Find where the given text appears and provide that cell's center as [x, y] coordinate. 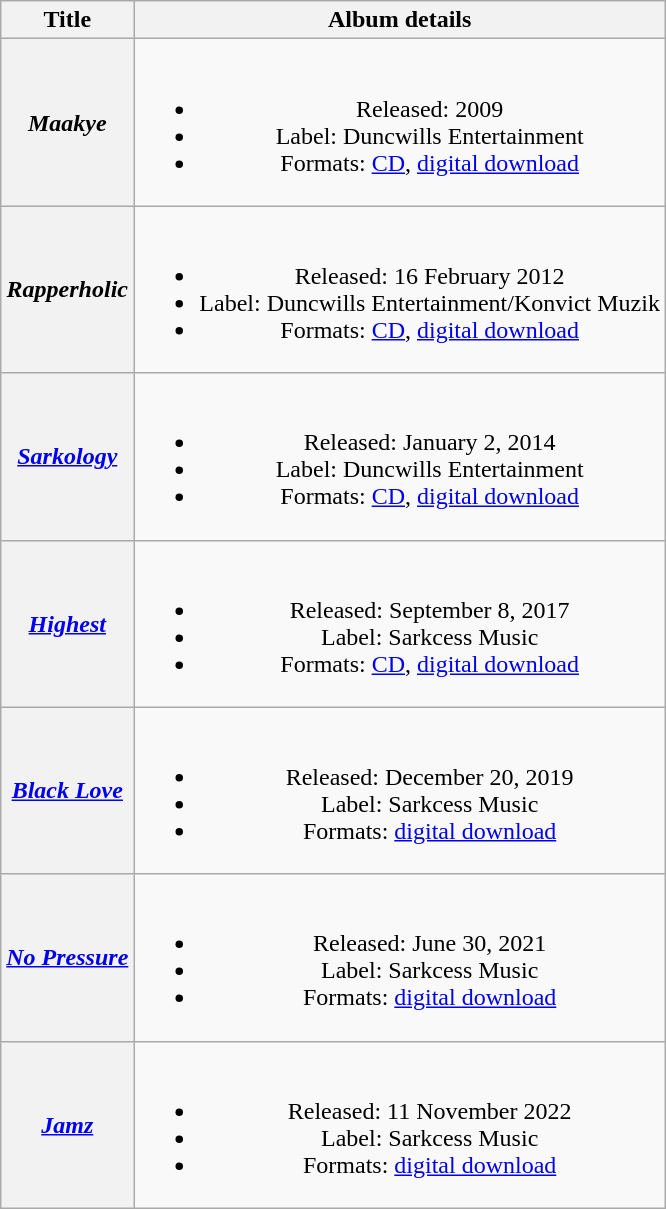
Released: 11 November 2022Label: Sarkcess MusicFormats: digital download [400, 1124]
Sarkology [68, 456]
Black Love [68, 790]
Jamz [68, 1124]
Released: 2009Label: Duncwills EntertainmentFormats: CD, digital download [400, 122]
Released: January 2, 2014Label: Duncwills EntertainmentFormats: CD, digital download [400, 456]
Highest [68, 624]
Rapperholic [68, 290]
Released: June 30, 2021Label: Sarkcess MusicFormats: digital download [400, 958]
Released: September 8, 2017Label: Sarkcess MusicFormats: CD, digital download [400, 624]
Released: 16 February 2012Label: Duncwills Entertainment/Konvict MuzikFormats: CD, digital download [400, 290]
Title [68, 20]
No Pressure [68, 958]
Maakye [68, 122]
Released: December 20, 2019Label: Sarkcess MusicFormats: digital download [400, 790]
Album details [400, 20]
